Capture the cell that displays the provided text and extract its [X, Y] central coordinate. 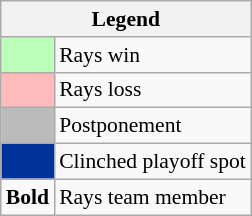
Rays win [152, 55]
Bold [28, 197]
Clinched playoff spot [152, 162]
Postponement [152, 126]
Legend [126, 19]
Rays loss [152, 90]
Rays team member [152, 197]
